Extract the (X, Y) coordinate from the center of the cell holding the provided text.  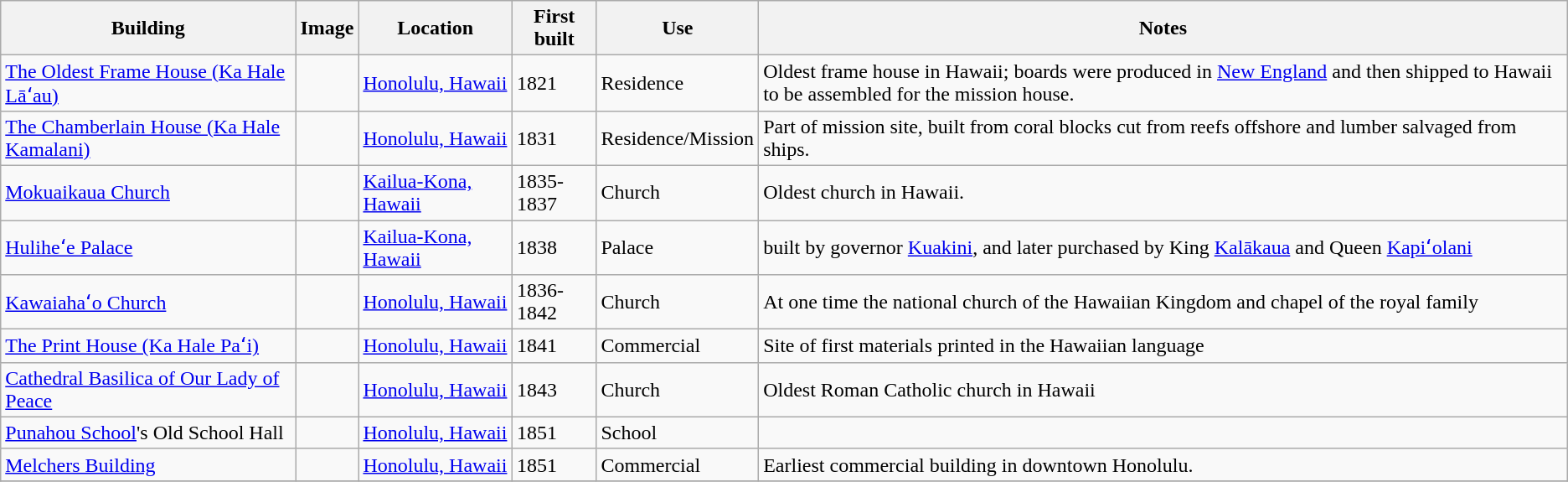
The Oldest Frame House (Ka Hale Lāʻau) (148, 84)
Image (327, 29)
Kawaiahaʻo Church (148, 302)
1843 (554, 389)
Mokuaikaua Church (148, 193)
1836-1842 (554, 302)
Oldest Roman Catholic church in Hawaii (1163, 389)
School (678, 433)
Punahou School's Old School Hall (148, 433)
Cathedral Basilica of Our Lady of Peace (148, 389)
First built (554, 29)
Location (436, 29)
1821 (554, 84)
Residence (678, 84)
1841 (554, 346)
Melchers Building (148, 464)
1831 (554, 137)
At one time the national church of the Hawaiian Kingdom and chapel of the royal family (1163, 302)
Huliheʻe Palace (148, 246)
Oldest church in Hawaii. (1163, 193)
Oldest frame house in Hawaii; boards were produced in New England and then shipped to Hawaii to be assembled for the mission house. (1163, 84)
Use (678, 29)
built by governor Kuakini, and later purchased by King Kalākaua and Queen Kapiʻolani (1163, 246)
Residence/Mission (678, 137)
The Chamberlain House (Ka Hale Kamalani) (148, 137)
Building (148, 29)
Site of first materials printed in the Hawaiian language (1163, 346)
The Print House (Ka Hale Paʻi) (148, 346)
Part of mission site, built from coral blocks cut from reefs offshore and lumber salvaged from ships. (1163, 137)
1835-1837 (554, 193)
1838 (554, 246)
Earliest commercial building in downtown Honolulu. (1163, 464)
Palace (678, 246)
Notes (1163, 29)
